Provide the [x, y] coordinate of the cell's center where the given text is located.  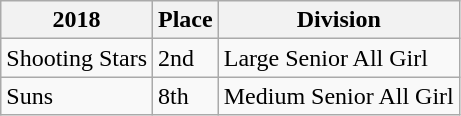
2nd [186, 58]
Shooting Stars [77, 58]
Large Senior All Girl [338, 58]
8th [186, 96]
Suns [77, 96]
Medium Senior All Girl [338, 96]
2018 [77, 20]
Division [338, 20]
Place [186, 20]
